Output the [X, Y] coordinate of the center of the cell containing the given text.  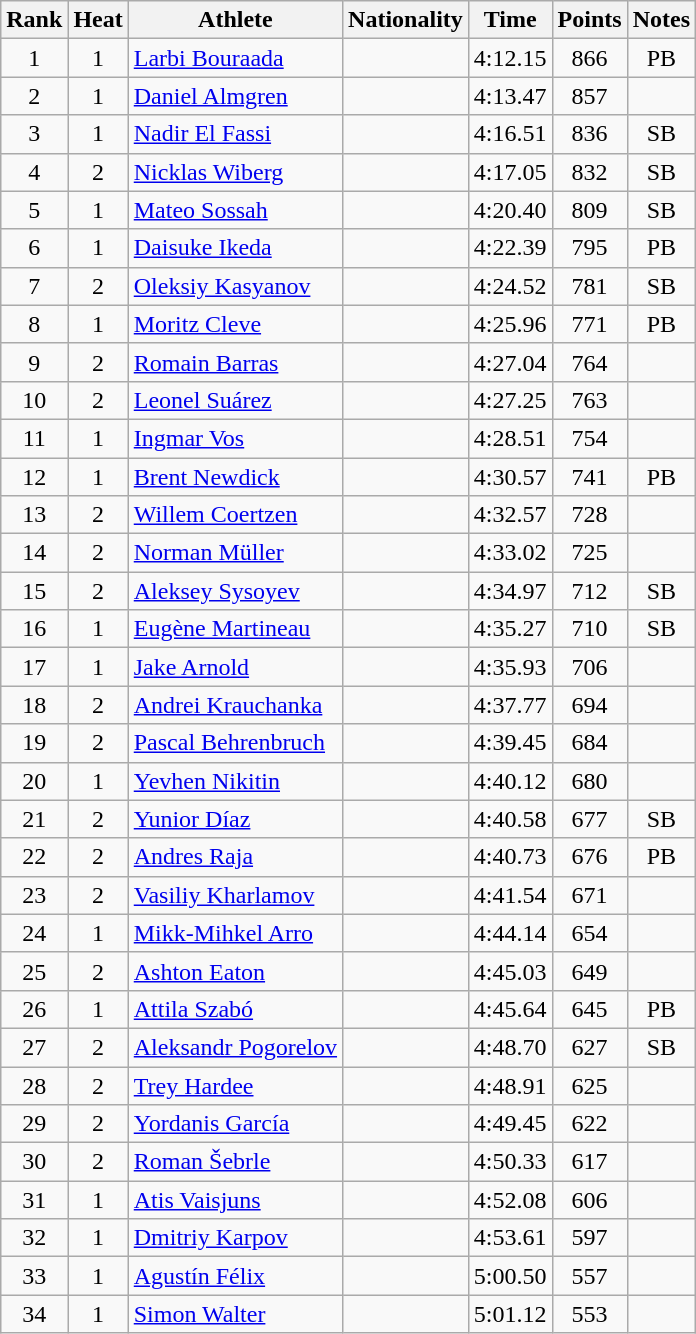
5 [34, 210]
4:34.97 [510, 591]
5:01.12 [510, 1314]
4:24.52 [510, 286]
Brent Newdick [235, 477]
771 [590, 324]
4:39.45 [510, 743]
728 [590, 515]
4:45.64 [510, 1009]
Eugène Martineau [235, 629]
866 [590, 58]
4:45.03 [510, 971]
832 [590, 172]
764 [590, 362]
4:16.51 [510, 134]
Mateo Sossah [235, 210]
Rank [34, 20]
Points [590, 20]
680 [590, 781]
Norman Müller [235, 553]
4:35.93 [510, 667]
Simon Walter [235, 1314]
Willem Coertzen [235, 515]
Yordanis García [235, 1124]
617 [590, 1162]
22 [34, 857]
4:52.08 [510, 1200]
Jake Arnold [235, 667]
3 [34, 134]
4:53.61 [510, 1238]
649 [590, 971]
606 [590, 1200]
654 [590, 933]
677 [590, 819]
26 [34, 1009]
694 [590, 705]
622 [590, 1124]
Nationality [406, 20]
4:37.77 [510, 705]
Vasiliy Kharlamov [235, 895]
Aleksey Sysoyev [235, 591]
625 [590, 1085]
4:12.15 [510, 58]
684 [590, 743]
27 [34, 1047]
763 [590, 400]
671 [590, 895]
Roman Šebrle [235, 1162]
Notes [661, 20]
781 [590, 286]
Heat [98, 20]
Yunior Díaz [235, 819]
741 [590, 477]
Leonel Suárez [235, 400]
597 [590, 1238]
4 [34, 172]
30 [34, 1162]
34 [34, 1314]
809 [590, 210]
706 [590, 667]
Pascal Behrenbruch [235, 743]
4:50.33 [510, 1162]
13 [34, 515]
Larbi Bouraada [235, 58]
4:27.25 [510, 400]
15 [34, 591]
4:44.14 [510, 933]
33 [34, 1276]
4:48.91 [510, 1085]
6 [34, 248]
11 [34, 438]
20 [34, 781]
Mikk-Mihkel Arro [235, 933]
28 [34, 1085]
Andres Raja [235, 857]
645 [590, 1009]
Romain Barras [235, 362]
4:33.02 [510, 553]
7 [34, 286]
Daniel Almgren [235, 96]
29 [34, 1124]
712 [590, 591]
Dmitriy Karpov [235, 1238]
553 [590, 1314]
Athlete [235, 20]
676 [590, 857]
4:41.54 [510, 895]
Ashton Eaton [235, 971]
Yevhen Nikitin [235, 781]
754 [590, 438]
Moritz Cleve [235, 324]
8 [34, 324]
Agustín Félix [235, 1276]
710 [590, 629]
19 [34, 743]
Time [510, 20]
4:40.58 [510, 819]
Nicklas Wiberg [235, 172]
5:00.50 [510, 1276]
18 [34, 705]
795 [590, 248]
Atis Vaisjuns [235, 1200]
32 [34, 1238]
4:40.12 [510, 781]
857 [590, 96]
9 [34, 362]
725 [590, 553]
Nadir El Fassi [235, 134]
4:49.45 [510, 1124]
23 [34, 895]
4:28.51 [510, 438]
4:35.27 [510, 629]
24 [34, 933]
10 [34, 400]
4:13.47 [510, 96]
4:30.57 [510, 477]
Attila Szabó [235, 1009]
21 [34, 819]
557 [590, 1276]
4:20.40 [510, 210]
836 [590, 134]
25 [34, 971]
Oleksiy Kasyanov [235, 286]
4:22.39 [510, 248]
4:25.96 [510, 324]
Ingmar Vos [235, 438]
14 [34, 553]
31 [34, 1200]
4:17.05 [510, 172]
16 [34, 629]
4:32.57 [510, 515]
Andrei Krauchanka [235, 705]
4:40.73 [510, 857]
17 [34, 667]
4:27.04 [510, 362]
627 [590, 1047]
4:48.70 [510, 1047]
Aleksandr Pogorelov [235, 1047]
Trey Hardee [235, 1085]
Daisuke Ikeda [235, 248]
12 [34, 477]
